Locate the cell with the specified text and output its [x, y] center coordinate. 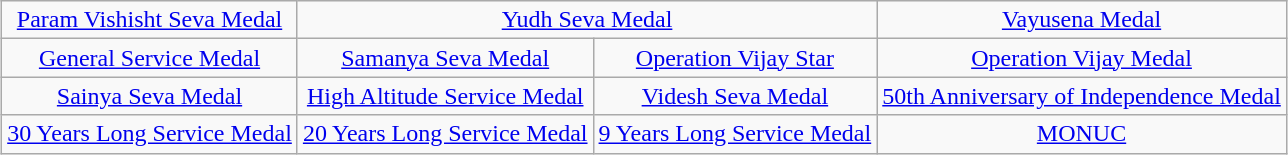
Videsh Seva Medal [735, 96]
Param Vishisht Seva Medal [150, 20]
Operation Vijay Star [735, 58]
30 Years Long Service Medal [150, 134]
High Altitude Service Medal [445, 96]
Operation Vijay Medal [1082, 58]
50th Anniversary of Independence Medal [1082, 96]
Samanya Seva Medal [445, 58]
20 Years Long Service Medal [445, 134]
General Service Medal [150, 58]
Yudh Seva Medal [586, 20]
MONUC [1082, 134]
Vayusena Medal [1082, 20]
Sainya Seva Medal [150, 96]
9 Years Long Service Medal [735, 134]
